For the text-containing cell, return its midpoint in [x, y] coordinate format. 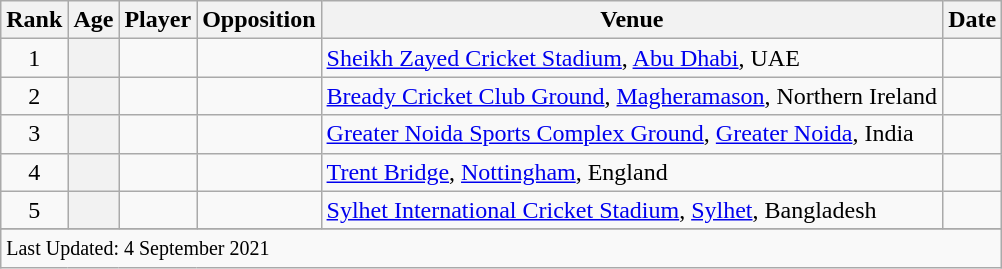
Rank [34, 20]
3 [34, 134]
Last Updated: 4 September 2021 [502, 248]
Age [94, 20]
Player [158, 20]
5 [34, 210]
Opposition [259, 20]
4 [34, 172]
Trent Bridge, Nottingham, England [632, 172]
Sylhet International Cricket Stadium, Sylhet, Bangladesh [632, 210]
Date [972, 20]
Venue [632, 20]
1 [34, 58]
2 [34, 96]
Greater Noida Sports Complex Ground, Greater Noida, India [632, 134]
Sheikh Zayed Cricket Stadium, Abu Dhabi, UAE [632, 58]
Bready Cricket Club Ground, Magheramason, Northern Ireland [632, 96]
